Output the (x, y) coordinate of the center of the cell containing the given text.  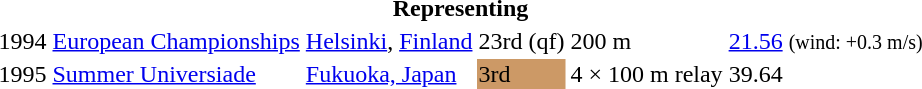
Fukuoka, Japan (389, 74)
Helsinki, Finland (389, 41)
200 m (646, 41)
3rd (522, 74)
Summer Universiade (176, 74)
European Championships (176, 41)
4 × 100 m relay (646, 74)
23rd (qf) (522, 41)
